Output the (X, Y) coordinate of the center of the cell containing the given text.  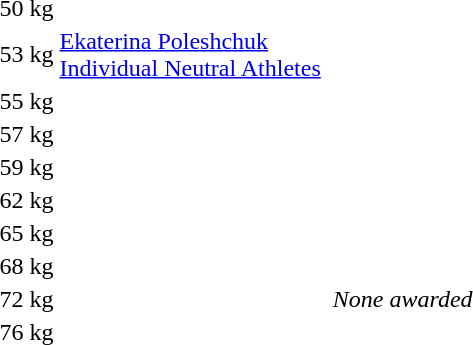
Ekaterina PoleshchukIndividual Neutral Athletes (190, 54)
